Find where the given text appears and provide that cell's center as [X, Y] coordinate. 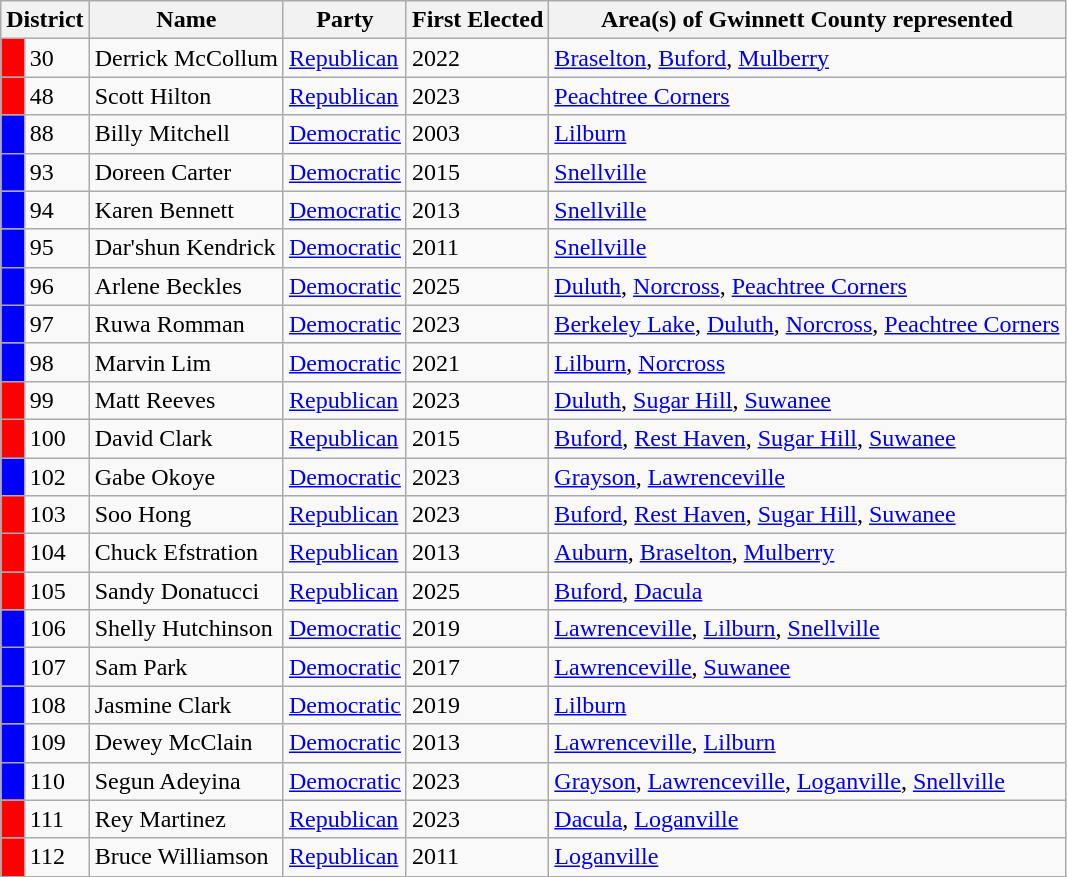
Peachtree Corners [807, 96]
96 [56, 286]
Gabe Okoye [186, 477]
Scott Hilton [186, 96]
98 [56, 362]
Jasmine Clark [186, 705]
48 [56, 96]
David Clark [186, 438]
105 [56, 591]
106 [56, 629]
Doreen Carter [186, 172]
Ruwa Romman [186, 324]
2003 [477, 134]
2017 [477, 667]
112 [56, 857]
Shelly Hutchinson [186, 629]
109 [56, 743]
111 [56, 819]
Karen Bennett [186, 210]
Area(s) of Gwinnett County represented [807, 20]
Duluth, Sugar Hill, Suwanee [807, 400]
Braselton, Buford, Mulberry [807, 58]
102 [56, 477]
Soo Hong [186, 515]
Bruce Williamson [186, 857]
108 [56, 705]
Billy Mitchell [186, 134]
Grayson, Lawrenceville [807, 477]
30 [56, 58]
Buford, Dacula [807, 591]
Arlene Beckles [186, 286]
100 [56, 438]
Loganville [807, 857]
Lawrenceville, Lilburn [807, 743]
94 [56, 210]
103 [56, 515]
Dacula, Loganville [807, 819]
Berkeley Lake, Duluth, Norcross, Peachtree Corners [807, 324]
93 [56, 172]
2022 [477, 58]
99 [56, 400]
First Elected [477, 20]
Duluth, Norcross, Peachtree Corners [807, 286]
110 [56, 781]
Matt Reeves [186, 400]
Name [186, 20]
Grayson, Lawrenceville, Loganville, Snellville [807, 781]
Marvin Lim [186, 362]
District [45, 20]
Sam Park [186, 667]
Dar'shun Kendrick [186, 248]
Lawrenceville, Lilburn, Snellville [807, 629]
Auburn, Braselton, Mulberry [807, 553]
88 [56, 134]
107 [56, 667]
Lawrenceville, Suwanee [807, 667]
Lilburn, Norcross [807, 362]
Chuck Efstration [186, 553]
95 [56, 248]
2021 [477, 362]
Rey Martinez [186, 819]
Dewey McClain [186, 743]
Derrick McCollum [186, 58]
97 [56, 324]
104 [56, 553]
Segun Adeyina [186, 781]
Party [344, 20]
Sandy Donatucci [186, 591]
